Search for the cell housing the specified text and yield its (X, Y) center coordinate. 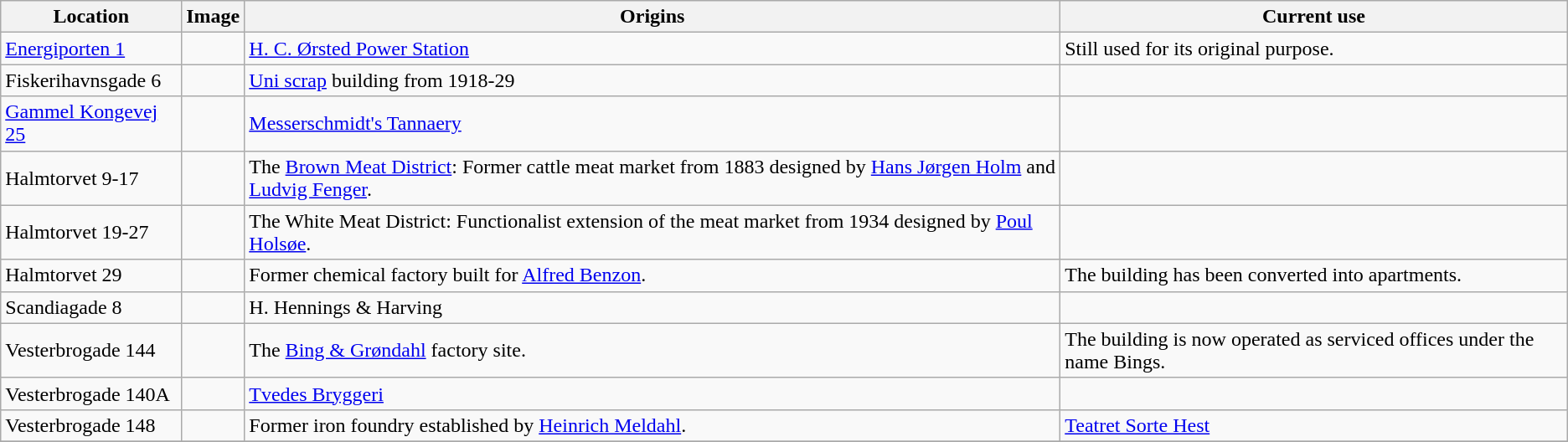
Origins (652, 17)
Energiporten 1 (91, 49)
Halmtorvet 19-27 (91, 233)
Vesterbrogade 144 (91, 350)
Gammel Kongevej 25 (91, 124)
Location (91, 17)
Messerschmidt's Tannaery (652, 124)
Vesterbrogade 148 (91, 425)
Teatret Sorte Hest (1314, 425)
The Brown Meat District: Former cattle meat market from 1883 designed by Hans Jørgen Holm and Ludvig Fenger. (652, 177)
Fiskerihavnsgade 6 (91, 80)
Uni scrap building from 1918-29 (652, 80)
The building has been converted into apartments. (1314, 275)
Scandiagade 8 (91, 307)
Former iron foundry established by Heinrich Meldahl. (652, 425)
H. C. Ørsted Power Station (652, 49)
The Bing & Grøndahl factory site. (652, 350)
The White Meat District: Functionalist extension of the meat market from 1934 designed by Poul Holsøe. (652, 233)
Halmtorvet 9-17 (91, 177)
Former chemical factory built for Alfred Benzon. (652, 275)
Halmtorvet 29 (91, 275)
Still used for its original purpose. (1314, 49)
Current use (1314, 17)
Tvedes Bryggeri (652, 393)
The building is now operated as serviced offices under the name Bings. (1314, 350)
Vesterbrogade 140A (91, 393)
H. Hennings & Harving (652, 307)
Image (213, 17)
